Capture the cell that displays the provided text and extract its [X, Y] central coordinate. 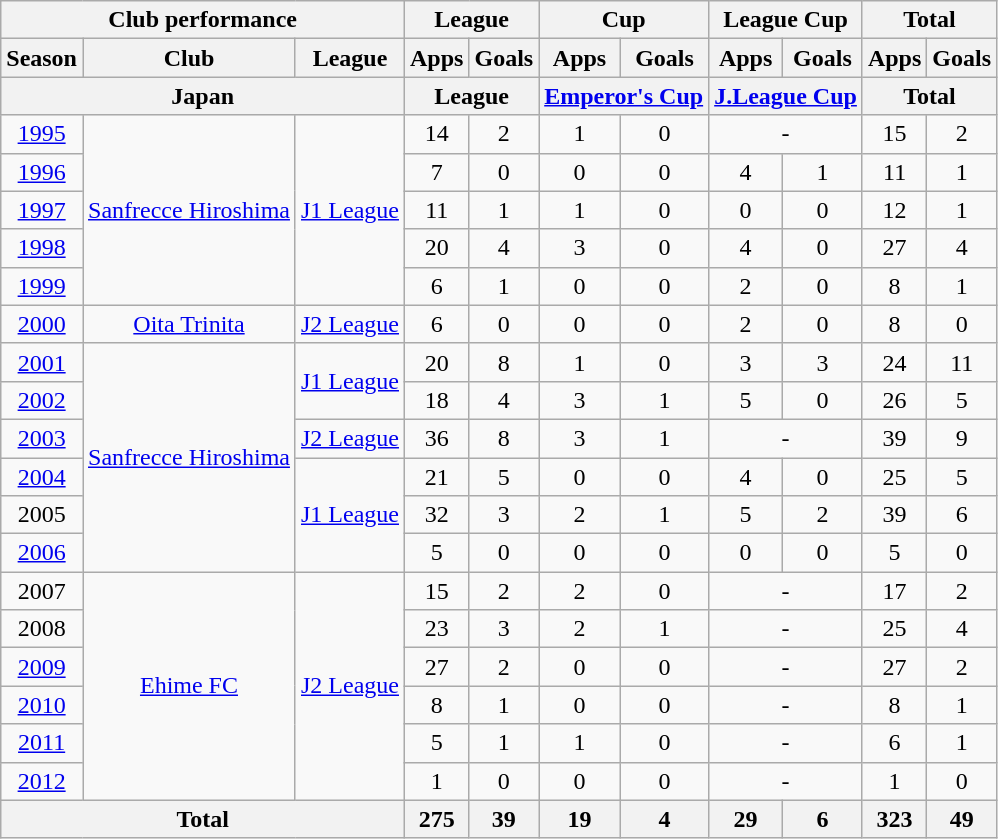
2010 [42, 705]
29 [746, 819]
23 [437, 629]
36 [437, 438]
Oita Trinita [188, 324]
1995 [42, 134]
2006 [42, 553]
2007 [42, 591]
12 [894, 210]
2000 [42, 324]
17 [894, 591]
Ehime FC [188, 686]
Club performance [203, 20]
24 [894, 362]
49 [962, 819]
18 [437, 400]
2002 [42, 400]
7 [437, 172]
2012 [42, 781]
Club [188, 58]
1997 [42, 210]
21 [437, 477]
32 [437, 515]
2003 [42, 438]
9 [962, 438]
26 [894, 400]
2005 [42, 515]
1996 [42, 172]
League Cup [786, 20]
Season [42, 58]
2008 [42, 629]
323 [894, 819]
Japan [203, 96]
2004 [42, 477]
2011 [42, 743]
1999 [42, 286]
Emperor's Cup [624, 96]
19 [580, 819]
14 [437, 134]
2009 [42, 667]
2001 [42, 362]
Cup [624, 20]
1998 [42, 248]
275 [437, 819]
J.League Cup [786, 96]
